Capture the cell that displays the provided text and extract its [X, Y] central coordinate. 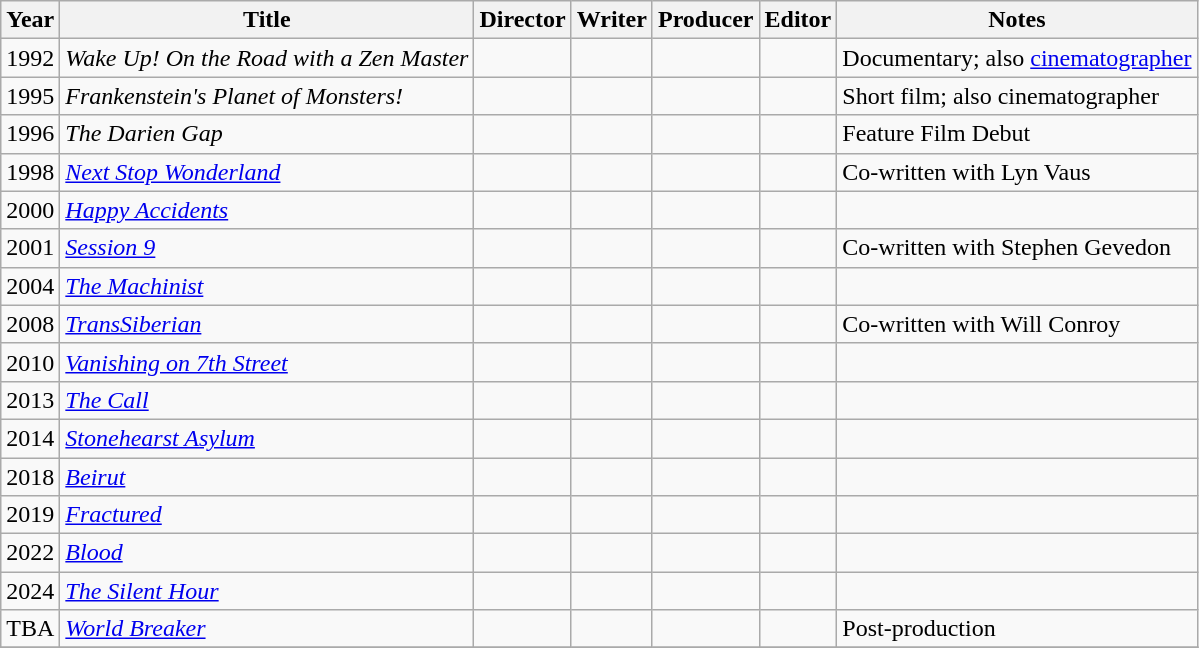
World Breaker [267, 629]
Session 9 [267, 248]
Wake Up! On the Road with a Zen Master [267, 58]
Stonehearst Asylum [267, 438]
Documentary; also cinematographer [1017, 58]
The Call [267, 400]
Co-written with Will Conroy [1017, 324]
2004 [30, 286]
2001 [30, 248]
The Silent Hour [267, 591]
TBA [30, 629]
Notes [1017, 20]
2000 [30, 210]
1996 [30, 134]
2022 [30, 553]
2019 [30, 515]
Editor [798, 20]
Happy Accidents [267, 210]
The Machinist [267, 286]
TransSiberian [267, 324]
Co-written with Stephen Gevedon [1017, 248]
2018 [30, 477]
1992 [30, 58]
Producer [706, 20]
Feature Film Debut [1017, 134]
2013 [30, 400]
Fractured [267, 515]
1998 [30, 172]
Director [522, 20]
The Darien Gap [267, 134]
1995 [30, 96]
2010 [30, 362]
2014 [30, 438]
2024 [30, 591]
Vanishing on 7th Street [267, 362]
Co-written with Lyn Vaus [1017, 172]
Writer [612, 20]
Year [30, 20]
Post-production [1017, 629]
Title [267, 20]
Next Stop Wonderland [267, 172]
Beirut [267, 477]
Frankenstein's Planet of Monsters! [267, 96]
Short film; also cinematographer [1017, 96]
Blood [267, 553]
2008 [30, 324]
